Search for the cell housing the specified text and yield its (x, y) center coordinate. 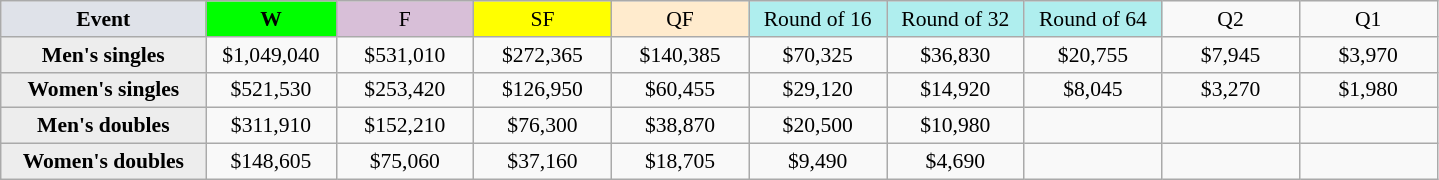
$36,830 (955, 55)
$10,980 (955, 126)
$20,755 (1093, 55)
$148,605 (271, 162)
$4,690 (955, 162)
Men's doubles (104, 126)
$3,970 (1368, 55)
QF (680, 19)
$140,385 (680, 55)
$38,870 (680, 126)
Round of 16 (818, 19)
$3,270 (1231, 90)
F (405, 19)
Round of 32 (955, 19)
SF (543, 19)
$1,980 (1368, 90)
Event (104, 19)
$521,530 (271, 90)
$60,455 (680, 90)
$311,910 (271, 126)
$37,160 (543, 162)
$126,950 (543, 90)
$253,420 (405, 90)
Round of 64 (1093, 19)
$20,500 (818, 126)
W (271, 19)
$75,060 (405, 162)
Q1 (1368, 19)
$8,045 (1093, 90)
Women's doubles (104, 162)
$70,325 (818, 55)
Q2 (1231, 19)
$18,705 (680, 162)
$14,920 (955, 90)
$531,010 (405, 55)
$272,365 (543, 55)
$29,120 (818, 90)
$76,300 (543, 126)
$1,049,040 (271, 55)
$152,210 (405, 126)
$9,490 (818, 162)
Men's singles (104, 55)
Women's singles (104, 90)
$7,945 (1231, 55)
